Pinpoint the cell where the given text exists, returning its [x, y] midpoint coordinate. 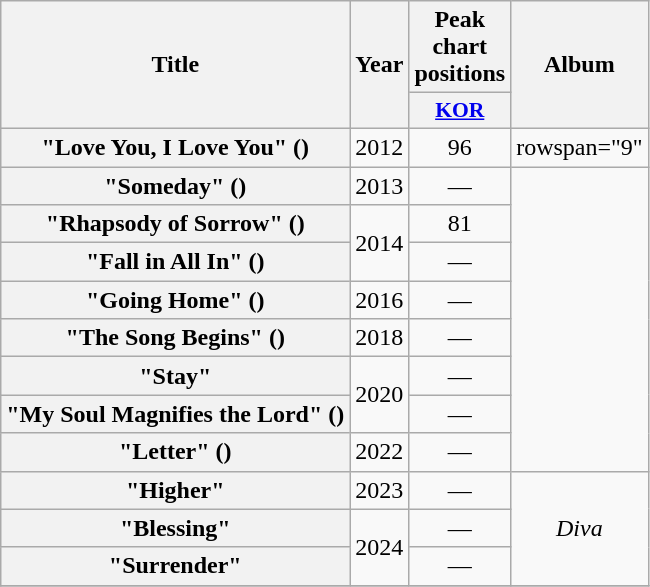
Peak chart positions [460, 47]
2014 [380, 243]
2013 [380, 185]
"Fall in All In" () [176, 262]
81 [460, 224]
"Higher" [176, 490]
"Going Home" () [176, 300]
96 [460, 147]
Diva [580, 528]
"Love You, I Love You" () [176, 147]
"Blessing" [176, 528]
2012 [380, 147]
"Stay" [176, 376]
2020 [380, 395]
2018 [380, 338]
2023 [380, 490]
2022 [380, 452]
"My Soul Magnifies the Lord" () [176, 414]
"Rhapsody of Sorrow" () [176, 224]
2024 [380, 547]
Year [380, 65]
Title [176, 65]
2016 [380, 300]
rowspan="9" [580, 147]
Album [580, 65]
"Surrender" [176, 566]
"Letter" () [176, 452]
"The Song Begins" () [176, 338]
"Someday" () [176, 185]
KOR [460, 111]
